Return [X, Y] of the center of cell containing provided text 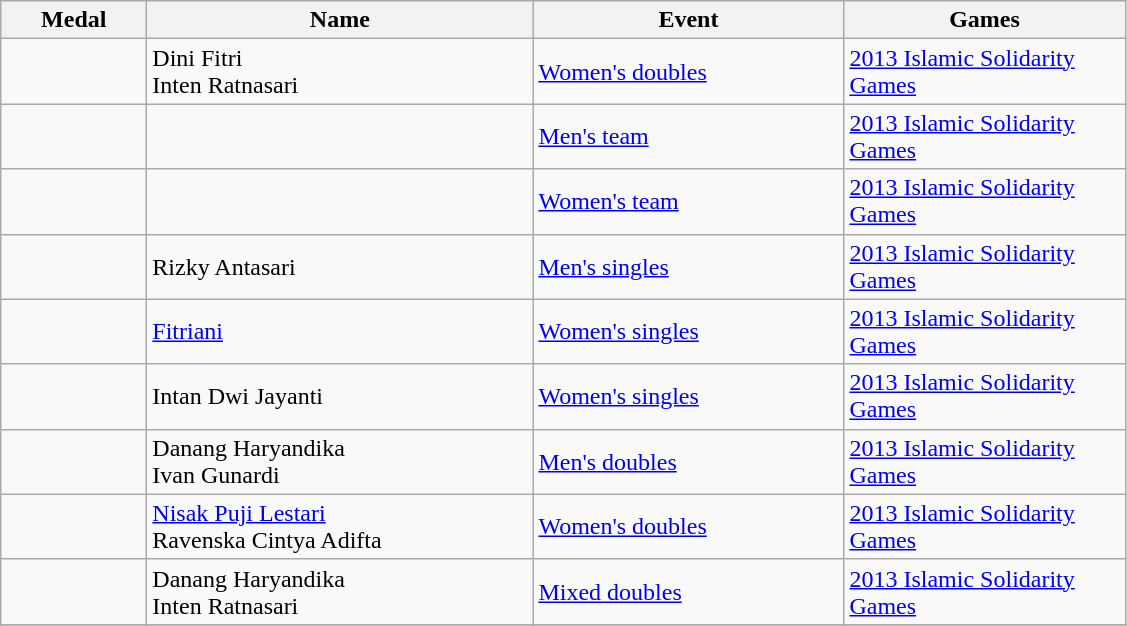
Fitriani [340, 332]
Event [688, 20]
Men's doubles [688, 462]
Intan Dwi Jayanti [340, 396]
Name [340, 20]
Games [984, 20]
Women's team [688, 202]
Rizky Antasari [340, 266]
Mixed doubles [688, 592]
Medal [74, 20]
Danang Haryandika Ivan Gunardi [340, 462]
Men's team [688, 136]
Nisak Puji Lestari Ravenska Cintya Adifta [340, 526]
Dini FitriInten Ratnasari [340, 72]
Men's singles [688, 266]
Danang Haryandika Inten Ratnasari [340, 592]
